Identify which cell holds the provided text, then report its [X, Y] central coordinate. 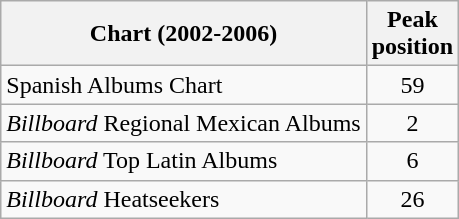
59 [412, 85]
Spanish Albums Chart [184, 85]
26 [412, 199]
Peakposition [412, 34]
Billboard Regional Mexican Albums [184, 123]
6 [412, 161]
2 [412, 123]
Billboard Top Latin Albums [184, 161]
Billboard Heatseekers [184, 199]
Chart (2002-2006) [184, 34]
